Return [x, y] of the center of cell containing provided text 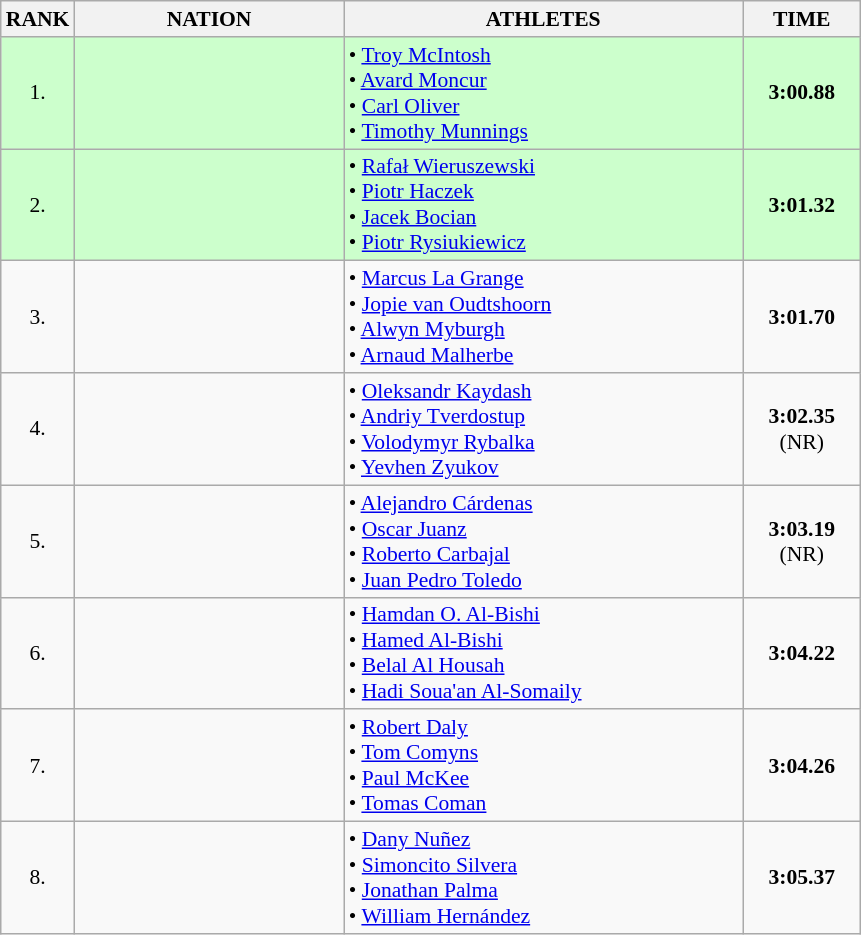
7. [38, 766]
2. [38, 205]
RANK [38, 19]
3:05.37 [802, 878]
5. [38, 541]
1. [38, 93]
3:04.22 [802, 653]
3:01.70 [802, 317]
TIME [802, 19]
• Robert Daly• Tom Comyns• Paul McKee• Tomas Coman [544, 766]
3:04.26 [802, 766]
• Alejandro Cárdenas• Oscar Juanz• Roberto Carbajal• Juan Pedro Toledo [544, 541]
4. [38, 429]
• Hamdan O. Al-Bishi• Hamed Al-Bishi• Belal Al Housah• Hadi Soua'an Al-Somaily [544, 653]
3:01.32 [802, 205]
• Marcus La Grange• Jopie van Oudtshoorn• Alwyn Myburgh• Arnaud Malherbe [544, 317]
8. [38, 878]
• Rafał Wieruszewski• Piotr Haczek• Jacek Bocian• Piotr Rysiukiewicz [544, 205]
• Oleksandr Kaydash• Andriy Tverdostup• Volodymyr Rybalka• Yevhen Zyukov [544, 429]
3:03.19(NR) [802, 541]
3:02.35(NR) [802, 429]
NATION [208, 19]
6. [38, 653]
3. [38, 317]
• Troy McIntosh• Avard Moncur• Carl Oliver• Timothy Munnings [544, 93]
3:00.88 [802, 93]
ATHLETES [544, 19]
• Dany Nuñez• Simoncito Silvera• Jonathan Palma• William Hernández [544, 878]
